Provide the [x, y] coordinate of the cell's center where the given text is located.  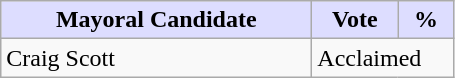
Mayoral Candidate [156, 20]
% [426, 20]
Acclaimed [383, 58]
Craig Scott [156, 58]
Vote [355, 20]
